Detect which cell encompasses the target text, then output its [X, Y] center coordinate. 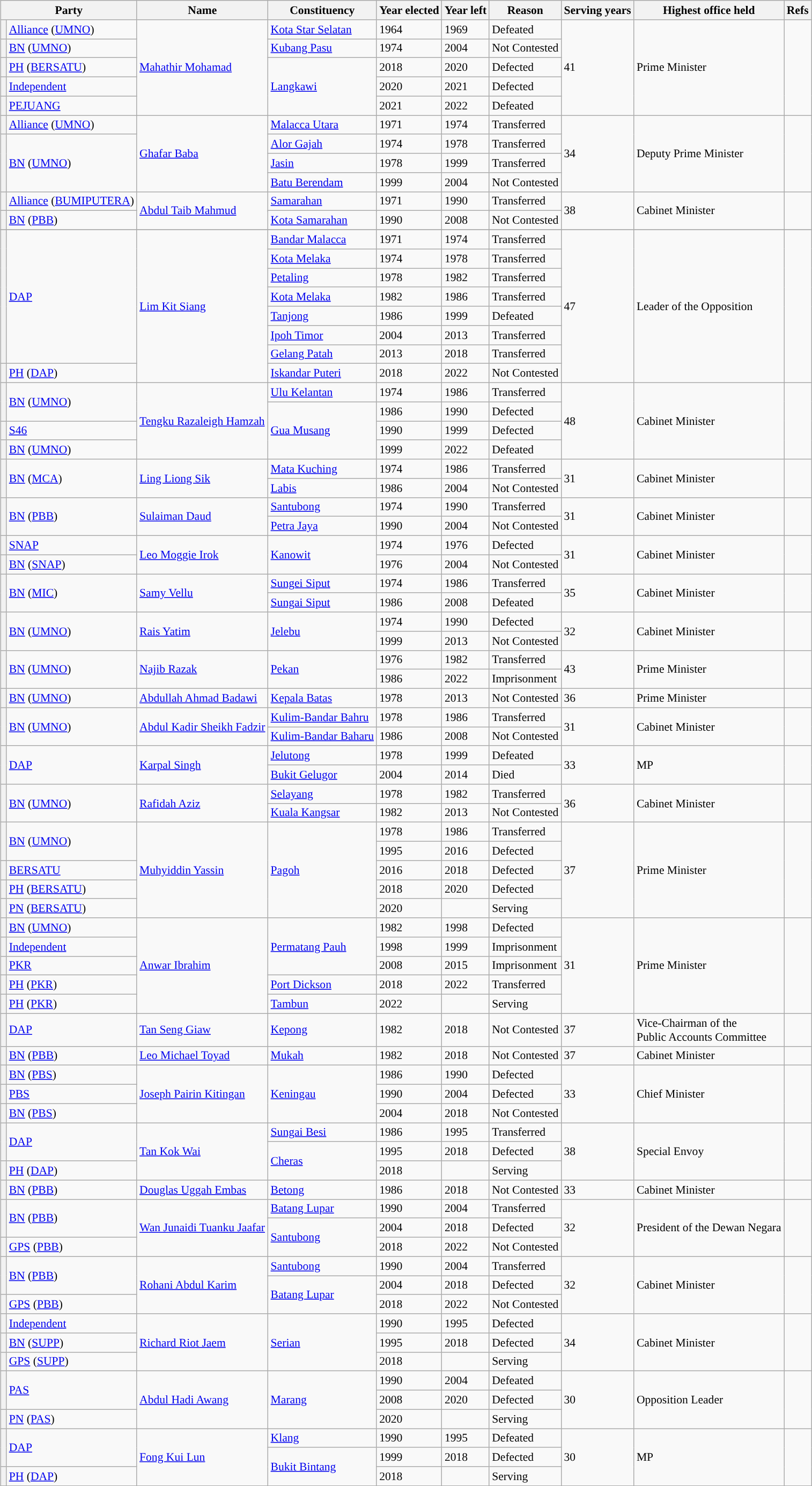
Kulim-Bandar Baharu [323, 736]
Kepong [323, 1030]
1964 [409, 29]
Constituency [323, 10]
Reason [525, 10]
Iskandar Puteri [323, 373]
BN (MCA) [72, 479]
Alliance (BUMIPUTERA) [72, 201]
Year left [466, 10]
Klang [323, 1438]
Highest office held [709, 10]
41 [597, 67]
Sungai Siput [323, 602]
Abdul Hadi Awang [203, 1400]
Chief Minister [709, 1094]
47 [597, 306]
Year elected [409, 10]
PBS [72, 1094]
Serian [323, 1342]
President of the Dewan Negara [709, 1227]
Petaling [323, 278]
Kuala Kangsar [323, 813]
Mahathir Mohamad [203, 67]
Mukah [323, 1056]
48 [597, 421]
Najib Razak [203, 670]
Kubang Pasu [323, 48]
Abdul Taib Mahmud [203, 210]
Kanowit [323, 555]
Kulim-Bandar Bahru [323, 717]
1969 [466, 29]
Kepala Batas [323, 698]
PAS [72, 1391]
Samarahan [323, 201]
Pagoh [323, 870]
Serving years [597, 10]
Permatang Pauh [323, 946]
Special Envoy [709, 1151]
Abdullah Ahmad Badawi [203, 698]
Joseph Pairin Kitingan [203, 1094]
Tengku Razaleigh Hamzah [203, 421]
Ulu Kelantan [323, 392]
Douglas Uggah Embas [203, 1189]
Tan Seng Giaw [203, 1030]
Sulaiman Daud [203, 516]
Rais Yatim [203, 631]
Anwar Ibrahim [203, 966]
Bukit Gelugor [323, 775]
Fong Kui Lun [203, 1457]
Marang [323, 1400]
Died [525, 775]
Ipoh Timor [323, 335]
Bukit Bintang [323, 1467]
Alor Gajah [323, 144]
Rohani Abdul Karim [203, 1285]
2014 [466, 775]
Bandar Malacca [323, 239]
Kota Star Selatan [323, 29]
Selayang [323, 793]
Richard Riot Jaem [203, 1342]
Jasin [323, 163]
Tan Kok Wai [203, 1151]
Labis [323, 488]
Ling Liong Sik [203, 479]
Gua Musang [323, 430]
Ghafar Baba [203, 153]
43 [597, 670]
Leader of the Opposition [709, 306]
Opposition Leader [709, 1400]
Batu Berendam [323, 182]
SNAP [72, 545]
Lim Kit Siang [203, 306]
Party [69, 10]
Rafidah Aziz [203, 803]
Leo Moggie Irok [203, 555]
Keningau [323, 1094]
Gelang Patah [323, 354]
Abdul Kadir Sheikh Fadzir [203, 726]
S46 [72, 430]
Pekan [323, 670]
PEJUANG [72, 106]
2015 [466, 966]
Tambun [323, 1004]
Mata Kuching [323, 469]
PKR [72, 966]
PN (PAS) [72, 1419]
Sungei Siput [323, 584]
Vice-Chairman of the Public Accounts Committee [709, 1030]
BN (MIC) [72, 593]
Betong [323, 1189]
PN (BERSATU) [72, 908]
Samy Vellu [203, 593]
Jelutong [323, 755]
BN (SUPP) [72, 1342]
GPS (SUPP) [72, 1362]
Port Dickson [323, 985]
Malacca Utara [323, 124]
BN (SNAP) [72, 564]
BERSATU [72, 870]
Muhyiddin Yassin [203, 870]
Karpal Singh [203, 765]
Tanjong [323, 316]
Jelebu [323, 631]
Deputy Prime Minister [709, 153]
Kota Samarahan [323, 220]
Langkawi [323, 87]
Cheras [323, 1161]
Name [203, 10]
Refs [798, 10]
Leo Michael Toyad [203, 1056]
35 [597, 593]
Sungai Besi [323, 1132]
Petra Jaya [323, 526]
Wan Junaidi Tuanku Jaafar [203, 1227]
